Detect which cell encompasses the target text, then output its [x, y] center coordinate. 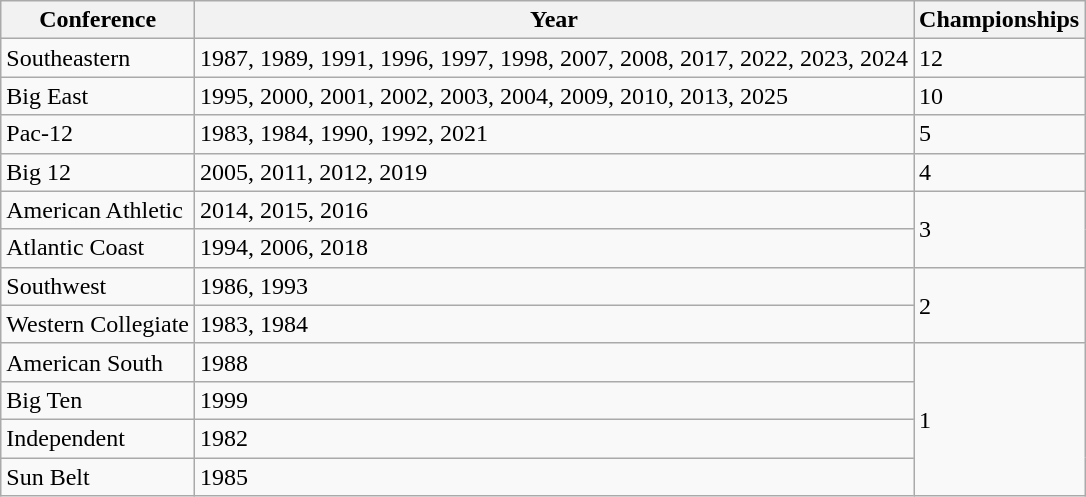
1986, 1993 [554, 286]
Big East [98, 96]
2 [1000, 305]
Sun Belt [98, 477]
Southwest [98, 286]
Year [554, 20]
1994, 2006, 2018 [554, 248]
2005, 2011, 2012, 2019 [554, 172]
Pac-12 [98, 134]
1988 [554, 362]
10 [1000, 96]
Western Collegiate [98, 324]
1985 [554, 477]
1987, 1989, 1991, 1996, 1997, 1998, 2007, 2008, 2017, 2022, 2023, 2024 [554, 58]
1995, 2000, 2001, 2002, 2003, 2004, 2009, 2010, 2013, 2025 [554, 96]
Conference [98, 20]
Championships [1000, 20]
12 [1000, 58]
5 [1000, 134]
4 [1000, 172]
Southeastern [98, 58]
Atlantic Coast [98, 248]
American Athletic [98, 210]
Independent [98, 438]
1982 [554, 438]
1983, 1984, 1990, 1992, 2021 [554, 134]
1999 [554, 400]
1983, 1984 [554, 324]
1 [1000, 419]
3 [1000, 229]
American South [98, 362]
Big 12 [98, 172]
Big Ten [98, 400]
2014, 2015, 2016 [554, 210]
